Determine the [x, y] coordinate at the center of the cell enclosing the given text.  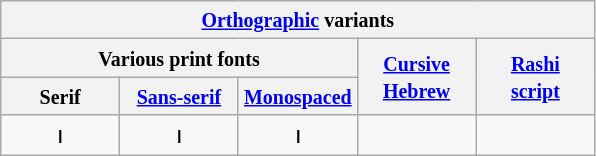
Orthographic variants [298, 20]
CursiveHebrew [416, 77]
Monospaced [298, 96]
Sans-serif [180, 96]
Various print fonts [179, 58]
Rashiscript [536, 77]
Serif [60, 96]
